Pinpoint the cell where the given text exists, returning its (X, Y) midpoint coordinate. 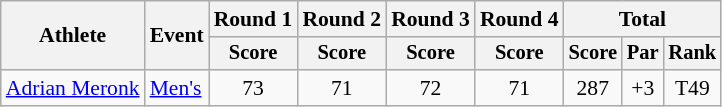
Par (643, 54)
+3 (643, 88)
T49 (693, 88)
Round 4 (520, 19)
72 (430, 88)
Round 1 (254, 19)
Adrian Meronk (73, 88)
Men's (177, 88)
73 (254, 88)
Round 3 (430, 19)
Round 2 (342, 19)
Rank (693, 54)
Athlete (73, 36)
Total (643, 19)
Event (177, 36)
287 (593, 88)
